Return the (X, Y) coordinate for the center point of the cell that contains the specified text.  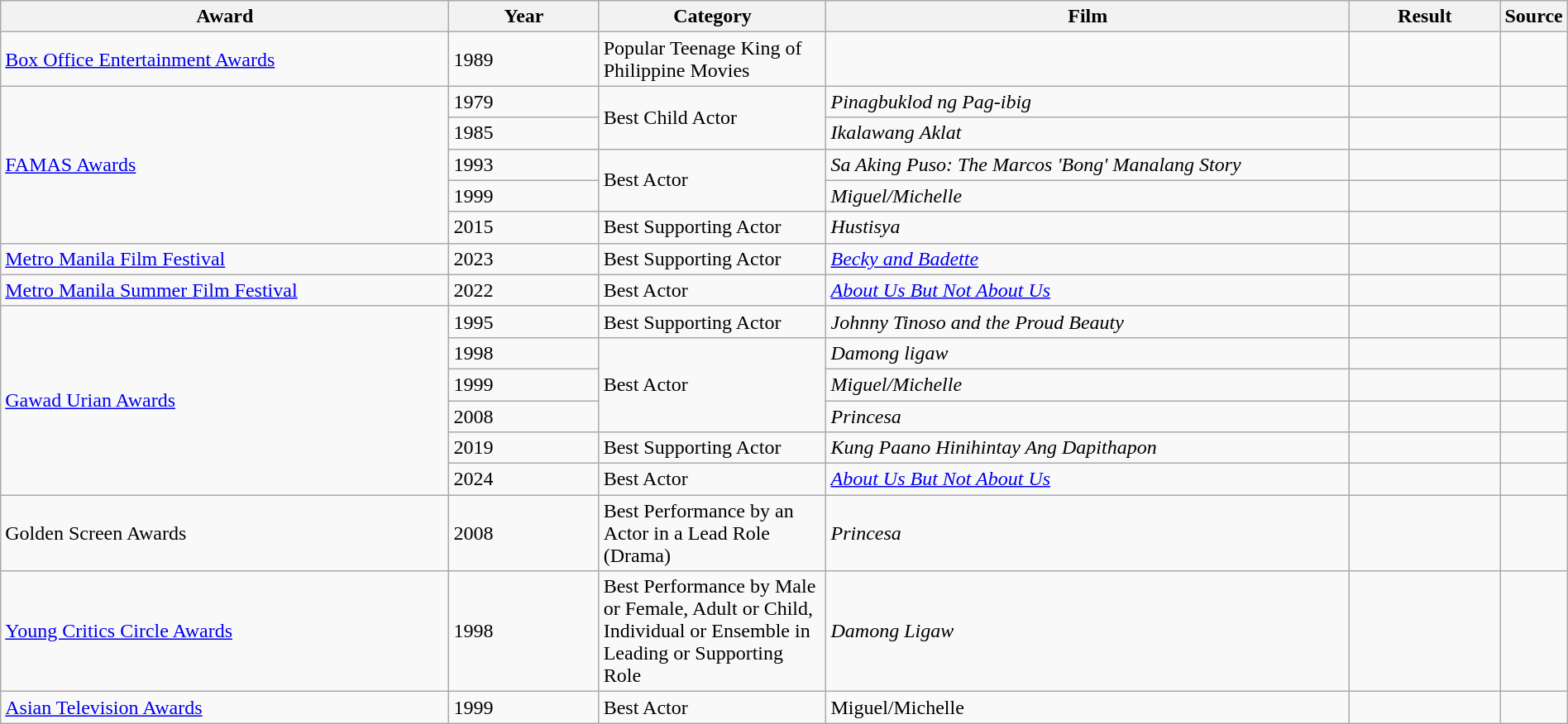
2019 (524, 448)
1995 (524, 322)
Best Child Actor (713, 117)
Sa Aking Puso: The Marcos 'Bong' Manalang Story (1088, 164)
Metro Manila Summer Film Festival (225, 290)
Result (1424, 17)
Kung Paano Hinihintay Ang Dapithapon (1088, 448)
Pinagbuklod ng Pag-ibig (1088, 102)
Award (225, 17)
Gawad Urian Awards (225, 400)
Young Critics Circle Awards (225, 631)
Category (713, 17)
Ikalawang Aklat (1088, 133)
2022 (524, 290)
Johnny Tinoso and the Proud Beauty (1088, 322)
Damong Ligaw (1088, 631)
2023 (524, 259)
1993 (524, 164)
Best Performance by an Actor in a Lead Role (Drama) (713, 533)
FAMAS Awards (225, 164)
Source (1533, 17)
1985 (524, 133)
Best Performance by Male or Female, Adult or Child, Individual or Ensemble in Leading or Supporting Role (713, 631)
1989 (524, 60)
1979 (524, 102)
Asian Television Awards (225, 707)
Metro Manila Film Festival (225, 259)
Hustisya (1088, 227)
Golden Screen Awards (225, 533)
2015 (524, 227)
2024 (524, 479)
Box Office Entertainment Awards (225, 60)
Popular Teenage King of Philippine Movies (713, 60)
Year (524, 17)
Becky and Badette (1088, 259)
Film (1088, 17)
Damong ligaw (1088, 353)
